Search for the cell housing the specified text and yield its [X, Y] center coordinate. 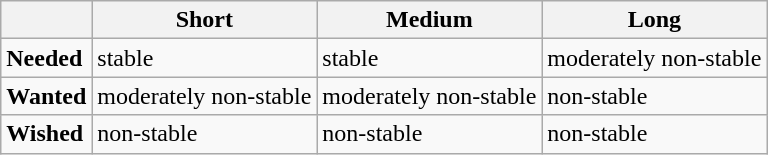
Wanted [46, 96]
Short [204, 20]
Needed [46, 58]
Long [654, 20]
Medium [430, 20]
Wished [46, 134]
